Search for the cell housing the specified text and yield its (x, y) center coordinate. 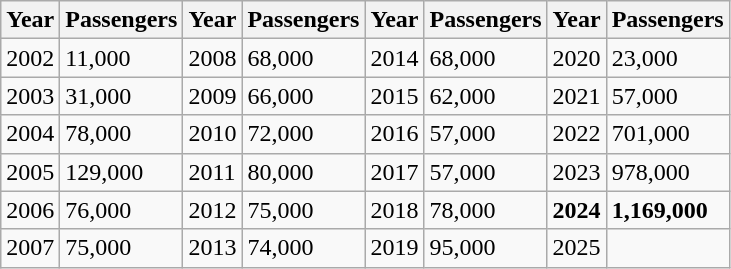
701,000 (668, 134)
76,000 (122, 210)
2019 (394, 248)
2008 (212, 58)
74,000 (304, 248)
2010 (212, 134)
2015 (394, 96)
2009 (212, 96)
2023 (576, 172)
1,169,000 (668, 210)
95,000 (486, 248)
2020 (576, 58)
2007 (30, 248)
129,000 (122, 172)
62,000 (486, 96)
2002 (30, 58)
2022 (576, 134)
11,000 (122, 58)
2013 (212, 248)
72,000 (304, 134)
2003 (30, 96)
2004 (30, 134)
978,000 (668, 172)
2011 (212, 172)
2021 (576, 96)
2017 (394, 172)
2018 (394, 210)
2006 (30, 210)
2025 (576, 248)
2014 (394, 58)
2016 (394, 134)
66,000 (304, 96)
31,000 (122, 96)
2024 (576, 210)
2012 (212, 210)
80,000 (304, 172)
2005 (30, 172)
23,000 (668, 58)
